Capture the cell that displays the provided text and extract its (x, y) central coordinate. 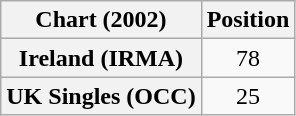
UK Singles (OCC) (101, 96)
25 (248, 96)
Position (248, 20)
Ireland (IRMA) (101, 58)
Chart (2002) (101, 20)
78 (248, 58)
